For the text-containing cell, return its midpoint in (x, y) coordinate format. 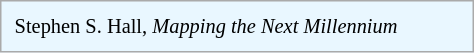
Stephen S. Hall, Mapping the Next Millennium (237, 26)
